Return the (X, Y) coordinate for the center point of the cell that contains the specified text.  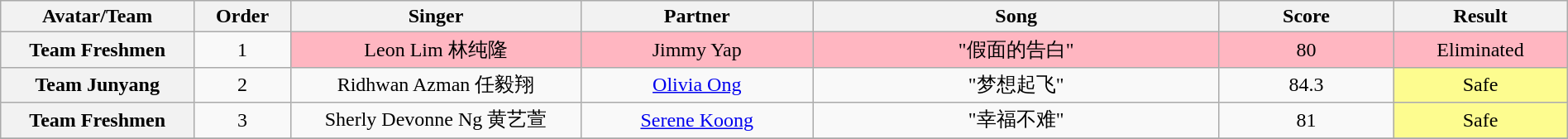
Leon Lim 林纯隆 (437, 50)
Sherly Devonne Ng 黄艺萱 (437, 121)
2 (243, 84)
Avatar/Team (98, 17)
"幸福不难" (1016, 121)
Song (1016, 17)
81 (1306, 121)
Jimmy Yap (696, 50)
Eliminated (1480, 50)
Singer (437, 17)
Result (1480, 17)
Serene Koong (696, 121)
"梦想起飞" (1016, 84)
Partner (696, 17)
80 (1306, 50)
Team Junyang (98, 84)
3 (243, 121)
Order (243, 17)
Score (1306, 17)
Ridhwan Azman 任毅翔 (437, 84)
Olivia Ong (696, 84)
"假面的告白" (1016, 50)
1 (243, 50)
84.3 (1306, 84)
